Scan for the cell matching the given text and deliver its (X, Y) coordinate at center. 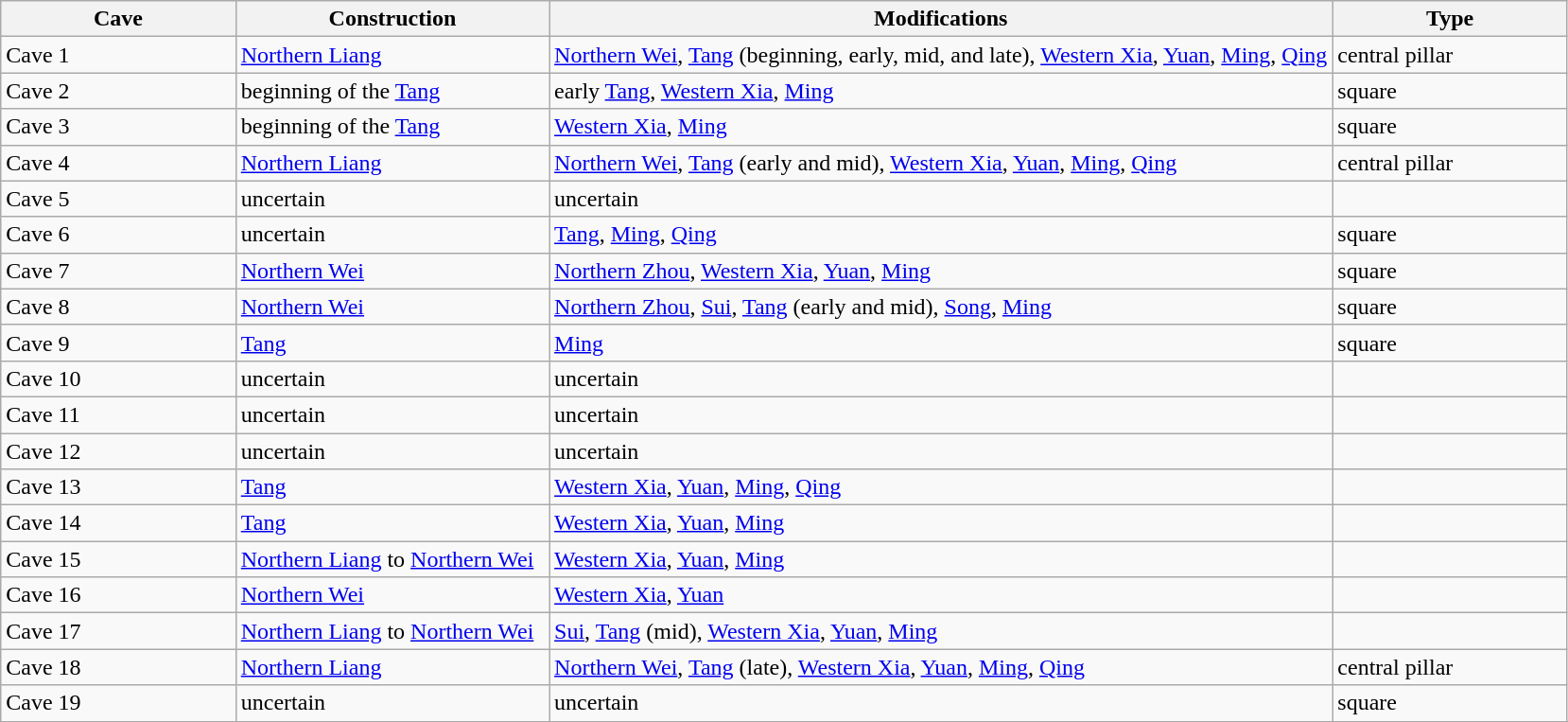
Cave 14 (118, 523)
Cave 15 (118, 559)
Cave 11 (118, 414)
early Tang, Western Xia, Ming (941, 91)
Cave 7 (118, 271)
Northern Wei, Tang (early and mid), Western Xia, Yuan, Ming, Qing (941, 163)
Cave 3 (118, 127)
Northern Wei, Tang (late), Western Xia, Yuan, Ming, Qing (941, 667)
Cave (118, 19)
Cave 2 (118, 91)
Cave 10 (118, 379)
Cave 5 (118, 199)
Modifications (941, 19)
Cave 13 (118, 487)
Type (1450, 19)
Cave 19 (118, 703)
Cave 9 (118, 343)
Western Xia, Yuan, Ming, Qing (941, 487)
Cave 8 (118, 307)
Cave 18 (118, 667)
Tang, Ming, Qing (941, 235)
Cave 12 (118, 451)
Cave 1 (118, 55)
Cave 4 (118, 163)
Construction (392, 19)
Cave 16 (118, 595)
Sui, Tang (mid), Western Xia, Yuan, Ming (941, 631)
Cave 6 (118, 235)
Western Xia, Yuan (941, 595)
Northern Wei, Tang (beginning, early, mid, and late), Western Xia, Yuan, Ming, Qing (941, 55)
Northern Zhou, Sui, Tang (early and mid), Song, Ming (941, 307)
Cave 17 (118, 631)
Ming (941, 343)
Western Xia, Ming (941, 127)
Northern Zhou, Western Xia, Yuan, Ming (941, 271)
